From the cell containing the given text, extract its center point as [X, Y] coordinate. 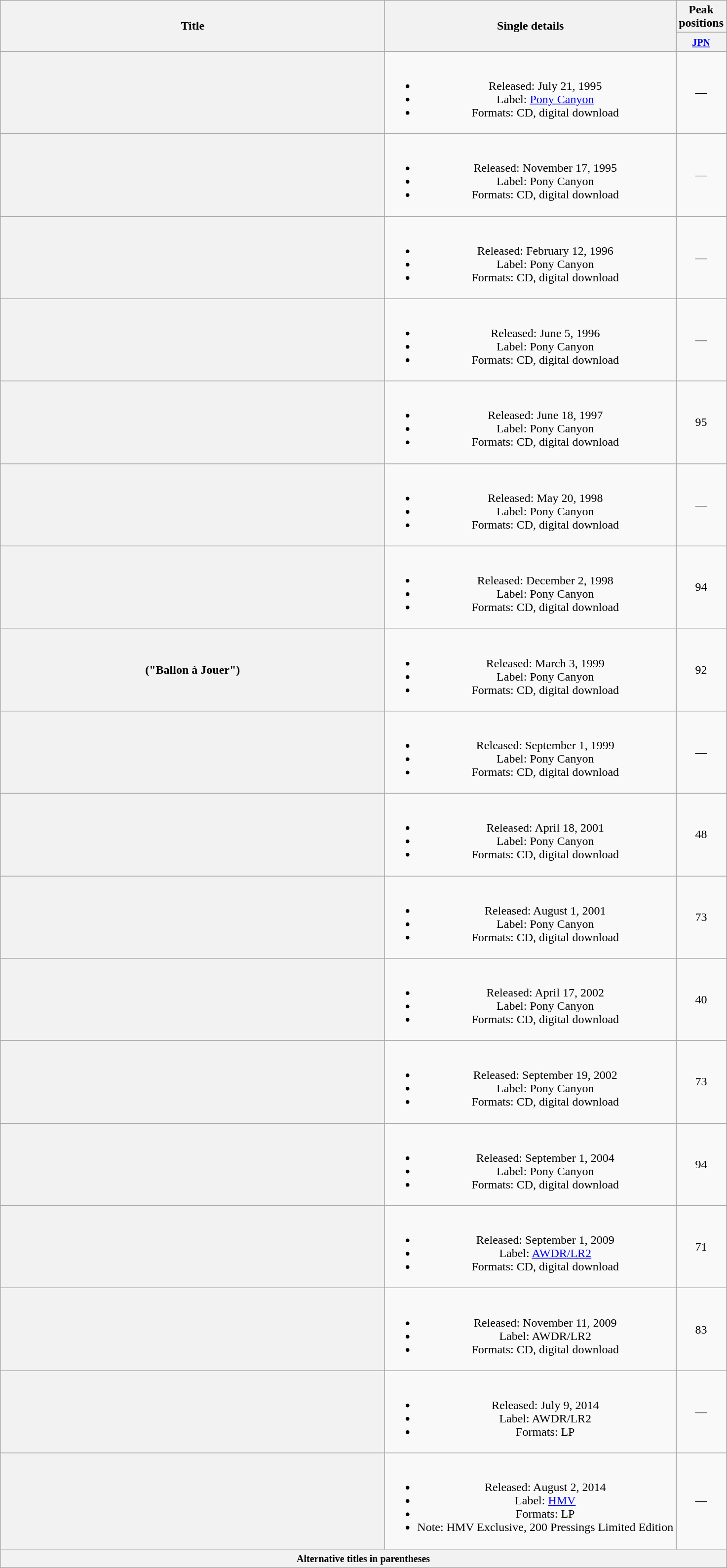
Released: February 12, 1996 Label: Pony CanyonFormats: CD, digital download [531, 258]
Released: September 1, 2004 Label: Pony CanyonFormats: CD, digital download [531, 1165]
("Ballon à Jouer") [192, 669]
40 [701, 1000]
48 [701, 834]
Released: March 3, 1999 Label: Pony CanyonFormats: CD, digital download [531, 669]
Released: June 5, 1996 Label: Pony CanyonFormats: CD, digital download [531, 340]
Released: September 19, 2002 Label: Pony CanyonFormats: CD, digital download [531, 1082]
83 [701, 1330]
92 [701, 669]
Released: August 2, 2014 Label: HMVFormats: LPNote: HMV Exclusive, 200 Pressings Limited Edition [531, 1501]
Single details [531, 26]
Released: November 11, 2009 Label: AWDR/LR2Formats: CD, digital download [531, 1330]
Released: December 2, 1998 Label: Pony CanyonFormats: CD, digital download [531, 587]
95 [701, 422]
Alternative titles in parentheses [363, 1558]
Released: April 18, 2001 Label: Pony CanyonFormats: CD, digital download [531, 834]
Title [192, 26]
Peak positions [701, 17]
Released: April 17, 2002 Label: Pony CanyonFormats: CD, digital download [531, 1000]
Released: July 9, 2014 Label: AWDR/LR2Formats: LP [531, 1412]
Released: June 18, 1997 Label: Pony CanyonFormats: CD, digital download [531, 422]
Released: September 1, 1999 Label: Pony CanyonFormats: CD, digital download [531, 752]
JPN [701, 42]
Released: July 21, 1995 Label: Pony CanyonFormats: CD, digital download [531, 93]
Released: November 17, 1995 Label: Pony CanyonFormats: CD, digital download [531, 175]
Released: September 1, 2009 Label: AWDR/LR2Formats: CD, digital download [531, 1247]
71 [701, 1247]
Released: August 1, 2001 Label: Pony CanyonFormats: CD, digital download [531, 917]
Released: May 20, 1998 Label: Pony CanyonFormats: CD, digital download [531, 504]
